Pinpoint the cell where the given text exists, returning its [X, Y] midpoint coordinate. 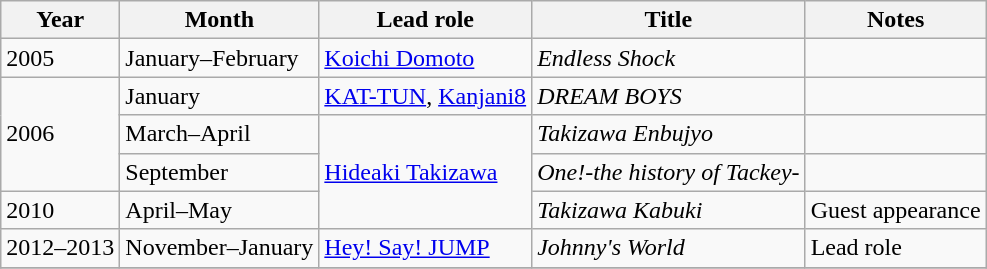
April–May [220, 210]
Hideaki Takizawa [426, 172]
2005 [60, 58]
November–January [220, 248]
KAT-TUN, Kanjani8 [426, 96]
Guest appearance [896, 210]
Title [668, 20]
One!-the history of Tackey- [668, 172]
2012–2013 [60, 248]
DREAM BOYS [668, 96]
Koichi Domoto [426, 58]
Endless Shock [668, 58]
Takizawa Kabuki [668, 210]
January [220, 96]
Year [60, 20]
2010 [60, 210]
2006 [60, 134]
Month [220, 20]
March–April [220, 134]
Notes [896, 20]
Takizawa Enbujyo [668, 134]
Hey! Say! JUMP [426, 248]
September [220, 172]
Johnny's World [668, 248]
January–February [220, 58]
